Determine the [X, Y] coordinate at the center of the cell enclosing the given text.  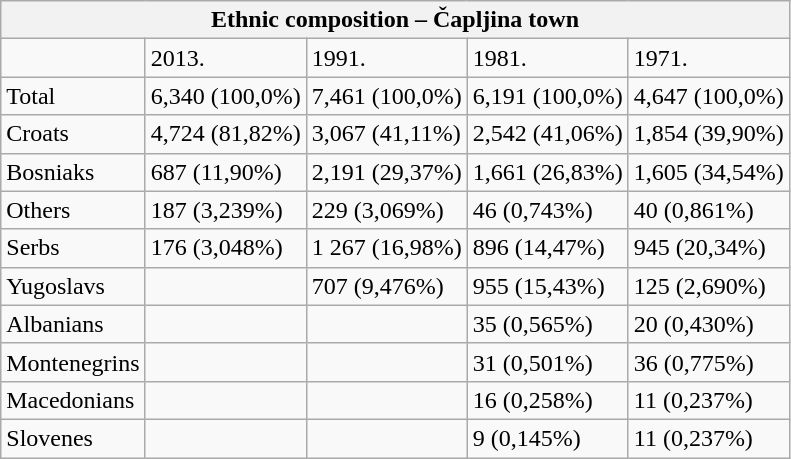
1,605 (34,54%) [708, 172]
2013. [226, 58]
3,067 (41,11%) [386, 134]
Croats [73, 134]
1971. [708, 58]
945 (20,34%) [708, 248]
2,542 (41,06%) [548, 134]
40 (0,861%) [708, 210]
6,340 (100,0%) [226, 96]
1981. [548, 58]
125 (2,690%) [708, 286]
896 (14,47%) [548, 248]
1 267 (16,98%) [386, 248]
4,647 (100,0%) [708, 96]
1,854 (39,90%) [708, 134]
6,191 (100,0%) [548, 96]
9 (0,145%) [548, 438]
1,661 (26,83%) [548, 172]
Bosniaks [73, 172]
4,724 (81,82%) [226, 134]
31 (0,501%) [548, 362]
187 (3,239%) [226, 210]
36 (0,775%) [708, 362]
Macedonians [73, 400]
Albanians [73, 324]
229 (3,069%) [386, 210]
1991. [386, 58]
16 (0,258%) [548, 400]
Slovenes [73, 438]
46 (0,743%) [548, 210]
955 (15,43%) [548, 286]
687 (11,90%) [226, 172]
7,461 (100,0%) [386, 96]
Serbs [73, 248]
35 (0,565%) [548, 324]
Montenegrins [73, 362]
Total [73, 96]
Ethnic composition – Čapljina town [396, 20]
176 (3,048%) [226, 248]
707 (9,476%) [386, 286]
Yugoslavs [73, 286]
Others [73, 210]
20 (0,430%) [708, 324]
2,191 (29,37%) [386, 172]
